From the cell containing the given text, extract its center point as [x, y] coordinate. 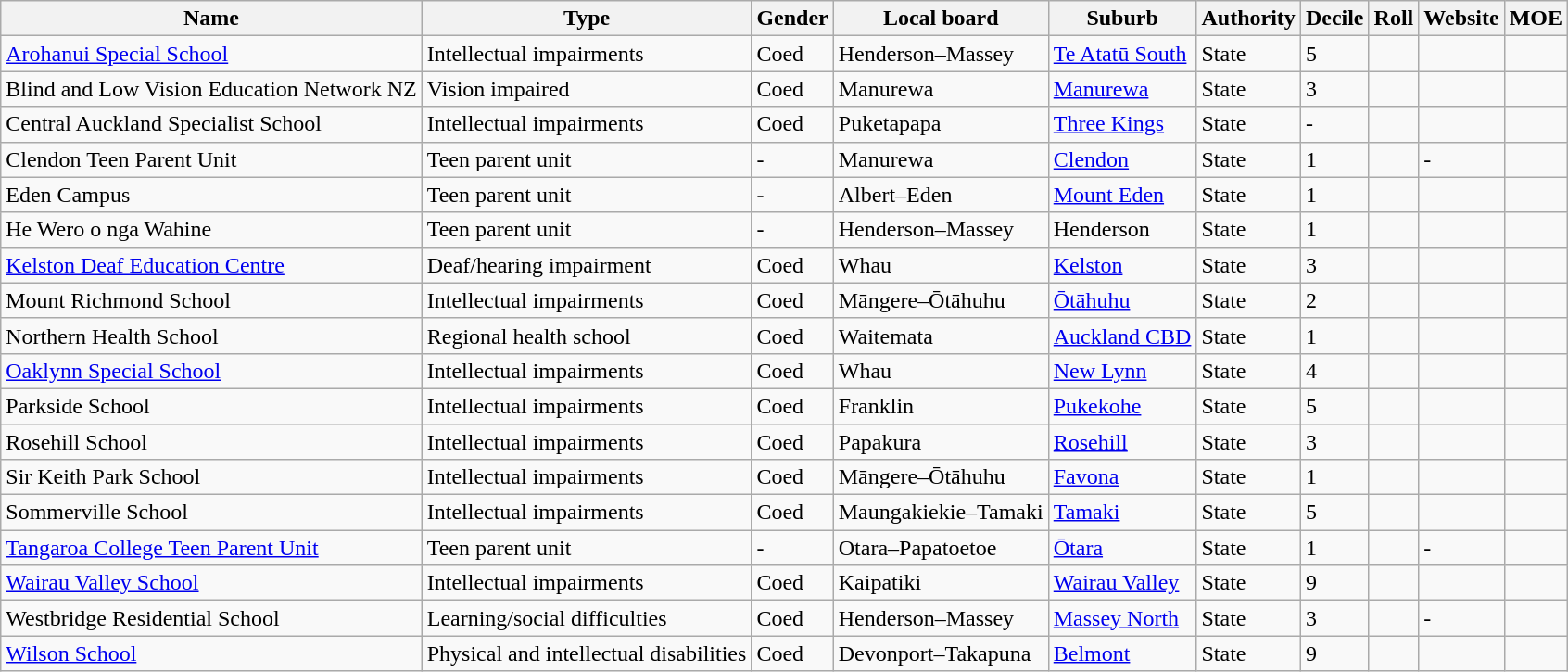
Parkside School [211, 406]
2 [1334, 300]
Ōtara [1122, 548]
He Wero o nga Wahine [211, 230]
Gender [792, 19]
Belmont [1122, 653]
Vision impaired [587, 89]
Kelston Deaf Education Centre [211, 265]
Puketapapa [941, 124]
Decile [1334, 19]
Oaklynn Special School [211, 371]
Waitemata [941, 336]
Wairau Valley School [211, 583]
Franklin [941, 406]
Northern Health School [211, 336]
Westbridge Residential School [211, 618]
Massey North [1122, 618]
Papakura [941, 442]
Mount Eden [1122, 195]
Type [587, 19]
Pukekohe [1122, 406]
Ōtāhuhu [1122, 300]
Wairau Valley [1122, 583]
Arohanui Special School [211, 54]
Clendon [1122, 159]
Roll [1394, 19]
Mount Richmond School [211, 300]
Wilson School [211, 653]
Local board [941, 19]
Rosehill School [211, 442]
Kelston [1122, 265]
Three Kings [1122, 124]
Henderson [1122, 230]
Clendon Teen Parent Unit [211, 159]
Suburb [1122, 19]
Maungakiekie–Tamaki [941, 513]
Deaf/hearing impairment [587, 265]
Regional health school [587, 336]
New Lynn [1122, 371]
Tangaroa College Teen Parent Unit [211, 548]
Learning/social difficulties [587, 618]
4 [1334, 371]
Sir Keith Park School [211, 477]
Name [211, 19]
Authority [1248, 19]
MOE [1536, 19]
Blind and Low Vision Education Network NZ [211, 89]
Favona [1122, 477]
Te Atatū South [1122, 54]
Devonport–Takapuna [941, 653]
Sommerville School [211, 513]
Eden Campus [211, 195]
Otara–Papatoetoe [941, 548]
Auckland CBD [1122, 336]
Central Auckland Specialist School [211, 124]
Rosehill [1122, 442]
Albert–Eden [941, 195]
Kaipatiki [941, 583]
Physical and intellectual disabilities [587, 653]
Website [1461, 19]
Tamaki [1122, 513]
